Output the (x, y) coordinate of the center of the cell containing the given text.  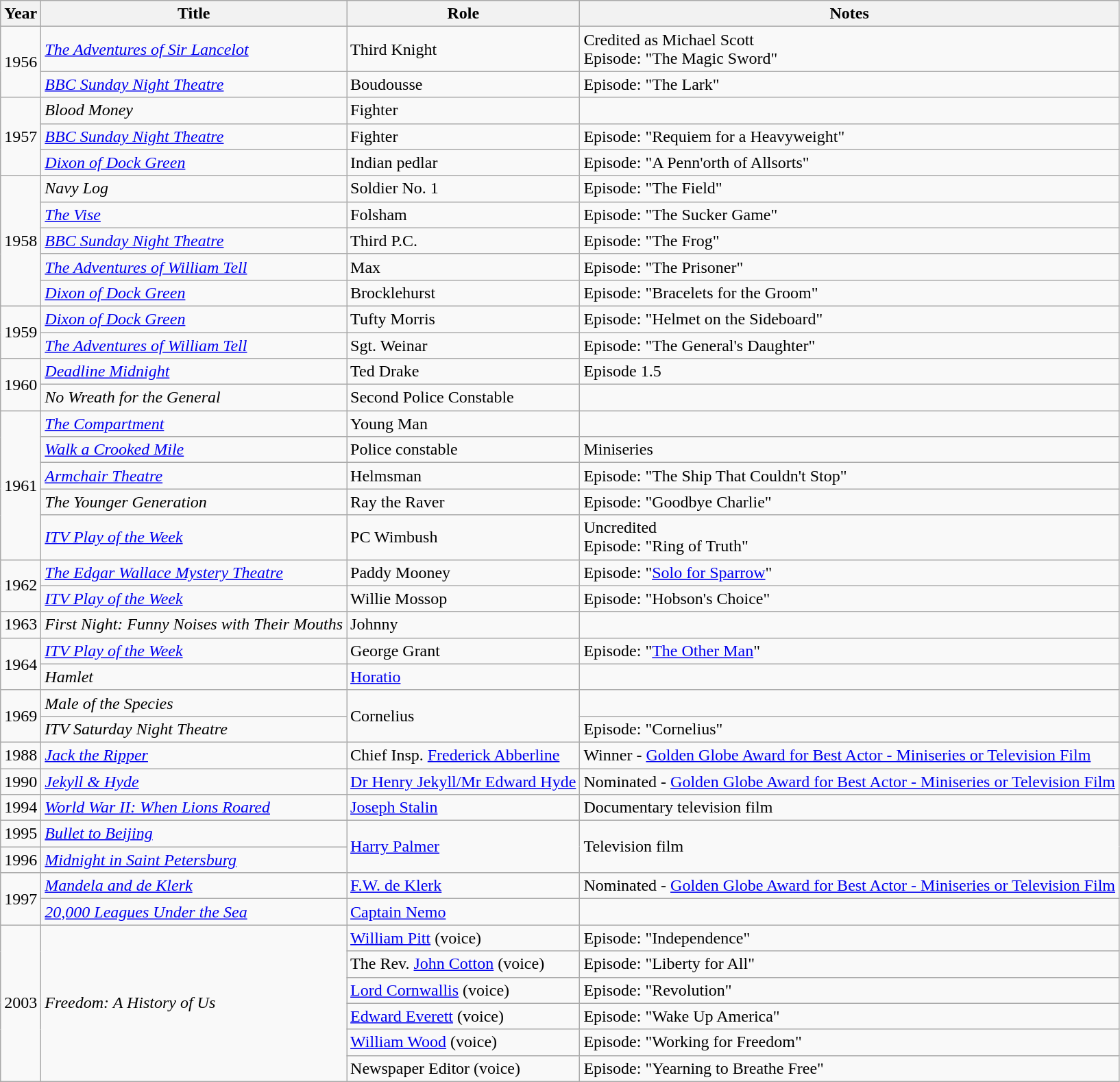
Boudousse (463, 84)
First Night: Funny Noises with Their Mouths (194, 625)
Ray the Raver (463, 502)
Episode: "The Sucker Game" (850, 215)
1963 (21, 625)
Horatio (463, 677)
Midnight in Saint Petersburg (194, 860)
Lord Cornwallis (voice) (463, 990)
1969 (21, 716)
The Vise (194, 215)
Episode: "Helmet on the Sideboard" (850, 319)
Episode: "A Penn'orth of Allsorts" (850, 163)
The Compartment (194, 424)
Ted Drake (463, 372)
1961 (21, 485)
Max (463, 267)
William Pitt (voice) (463, 938)
Winner - Golden Globe Award for Best Actor - Miniseries or Television Film (850, 755)
1960 (21, 385)
1995 (21, 834)
Episode 1.5 (850, 372)
Paddy Mooney (463, 573)
Episode: "Goodbye Charlie" (850, 502)
Bullet to Beijing (194, 834)
Episode: "The Ship That Couldn't Stop" (850, 476)
20,000 Leagues Under the Sea (194, 912)
The Rev. John Cotton (voice) (463, 964)
Tufty Morris (463, 319)
1959 (21, 332)
Episode: "Liberty for All" (850, 964)
Episode: "The Lark" (850, 84)
Episode: "The Other Man" (850, 651)
Male of the Species (194, 703)
Blood Money (194, 110)
ITV Saturday Night Theatre (194, 729)
Sgt. Weinar (463, 345)
Third P.C. (463, 241)
Television film (850, 847)
Joseph Stalin (463, 808)
George Grant (463, 651)
Year (21, 14)
Notes (850, 14)
1988 (21, 755)
The Adventures of Sir Lancelot (194, 49)
Episode: "The Field" (850, 189)
Episode: "Requiem for a Heavyweight" (850, 136)
No Wreath for the General (194, 398)
Episode: "The General's Daughter" (850, 345)
Episode: "Bracelets for the Groom" (850, 293)
1958 (21, 241)
Episode: "Independence" (850, 938)
Hamlet (194, 677)
Credited as Michael ScottEpisode: "The Magic Sword" (850, 49)
Captain Nemo (463, 912)
William Wood (voice) (463, 1042)
Episode: "Wake Up America" (850, 1016)
Folsham (463, 215)
Chief Insp. Frederick Abberline (463, 755)
1956 (21, 62)
1990 (21, 781)
Deadline Midnight (194, 372)
Episode: "Yearning to Breathe Free" (850, 1068)
Second Police Constable (463, 398)
Jekyll & Hyde (194, 781)
Episode: "Cornelius" (850, 729)
Cornelius (463, 716)
Dr Henry Jekyll/Mr Edward Hyde (463, 781)
The Younger Generation (194, 502)
1962 (21, 586)
Episode: "Working for Freedom" (850, 1042)
Edward Everett (voice) (463, 1016)
The Edgar Wallace Mystery Theatre (194, 573)
Documentary television film (850, 808)
1957 (21, 136)
UncreditedEpisode: "Ring of Truth" (850, 538)
Newspaper Editor (voice) (463, 1068)
Title (194, 14)
Episode: "The Frog" (850, 241)
World War II: When Lions Roared (194, 808)
Young Man (463, 424)
F.W. de Klerk (463, 886)
Indian pedlar (463, 163)
Soldier No. 1 (463, 189)
Mandela and de Klerk (194, 886)
1994 (21, 808)
Helmsman (463, 476)
PC Wimbush (463, 538)
Episode: "Solo for Sparrow" (850, 573)
Armchair Theatre (194, 476)
Police constable (463, 450)
Miniseries (850, 450)
Jack the Ripper (194, 755)
Johnny (463, 625)
Third Knight (463, 49)
Willie Mossop (463, 599)
Episode: "Revolution" (850, 990)
1996 (21, 860)
2003 (21, 1003)
Harry Palmer (463, 847)
Brocklehurst (463, 293)
1997 (21, 899)
Role (463, 14)
Walk a Crooked Mile (194, 450)
Episode: "The Prisoner" (850, 267)
Navy Log (194, 189)
Freedom: A History of Us (194, 1003)
1964 (21, 664)
Episode: "Hobson's Choice" (850, 599)
